Find where the given text appears and provide that cell's center as [X, Y] coordinate. 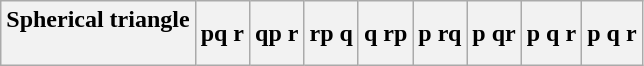
rp q [331, 34]
Spherical triangle [98, 34]
qp r [277, 34]
p qr [494, 34]
pq r [222, 34]
q rp [385, 34]
p rq [440, 34]
